Determine the (x, y) coordinate at the center of the cell enclosing the given text.  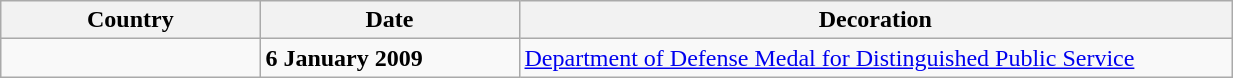
6 January 2009 (390, 58)
Department of Defense Medal for Distinguished Public Service (876, 58)
Decoration (876, 20)
Country (130, 20)
Date (390, 20)
